Provide the [x, y] coordinate of the cell's center where the given text is located.  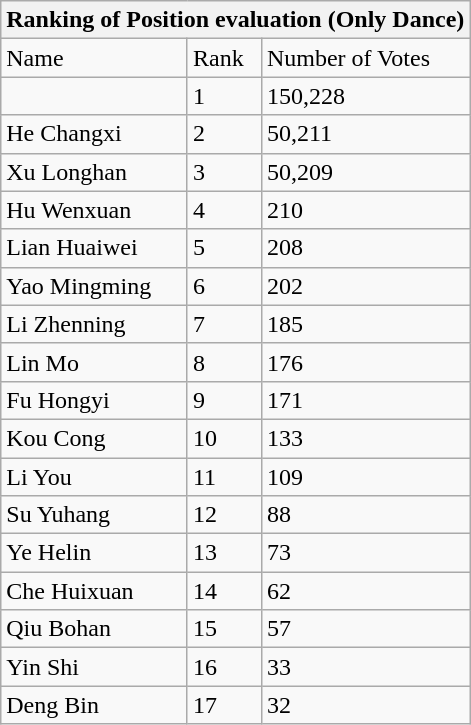
Lin Mo [94, 362]
Number of Votes [365, 58]
Che Huixuan [94, 591]
14 [224, 591]
Name [94, 58]
10 [224, 438]
210 [365, 210]
8 [224, 362]
171 [365, 400]
50,209 [365, 172]
7 [224, 324]
Ranking of Position evaluation (Only Dance) [236, 20]
176 [365, 362]
1 [224, 96]
Rank [224, 58]
185 [365, 324]
Kou Cong [94, 438]
13 [224, 553]
15 [224, 629]
208 [365, 248]
Qiu Bohan [94, 629]
Lian Huaiwei [94, 248]
6 [224, 286]
133 [365, 438]
5 [224, 248]
73 [365, 553]
57 [365, 629]
17 [224, 705]
12 [224, 515]
Deng Bin [94, 705]
3 [224, 172]
16 [224, 667]
109 [365, 477]
Xu Longhan [94, 172]
50,211 [365, 134]
Li You [94, 477]
Ye Helin [94, 553]
33 [365, 667]
He Changxi [94, 134]
11 [224, 477]
Li Zhenning [94, 324]
Yin Shi [94, 667]
150,228 [365, 96]
Yao Mingming [94, 286]
32 [365, 705]
Fu Hongyi [94, 400]
4 [224, 210]
88 [365, 515]
2 [224, 134]
Hu Wenxuan [94, 210]
62 [365, 591]
202 [365, 286]
Su Yuhang [94, 515]
9 [224, 400]
